Identify which cell holds the provided text, then report its [X, Y] central coordinate. 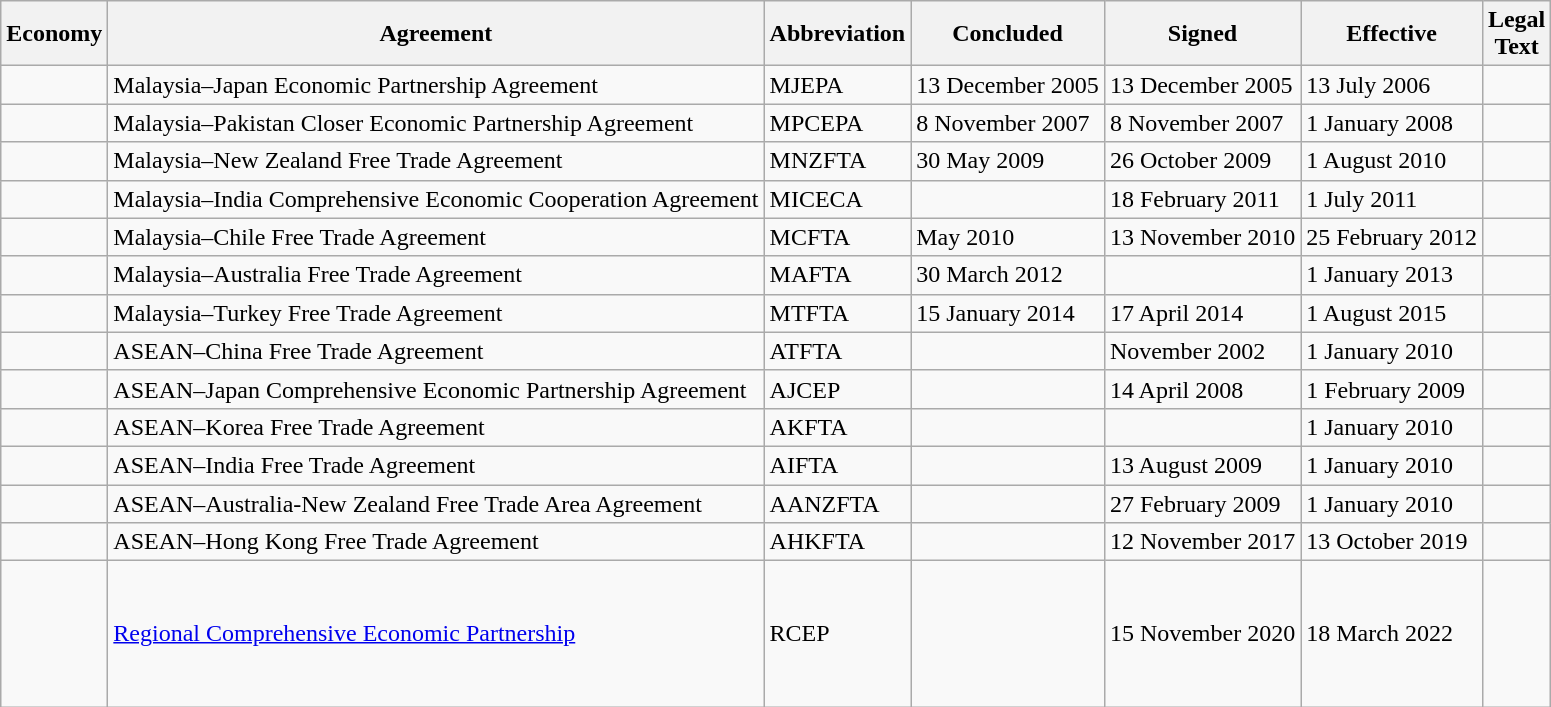
13 July 2006 [1392, 85]
Economy [54, 34]
AKFTA [838, 427]
LegalText [1516, 34]
Malaysia–Pakistan Closer Economic Partnership Agreement [436, 123]
ASEAN–India Free Trade Agreement [436, 465]
14 April 2008 [1202, 389]
18 March 2022 [1392, 634]
ASEAN–China Free Trade Agreement [436, 351]
Signed [1202, 34]
Agreement [436, 34]
November 2002 [1202, 351]
AJCEP [838, 389]
15 November 2020 [1202, 634]
17 April 2014 [1202, 313]
Concluded [1008, 34]
30 March 2012 [1008, 275]
RCEP [838, 634]
27 February 2009 [1202, 503]
1 July 2011 [1392, 199]
18 February 2011 [1202, 199]
13 October 2019 [1392, 542]
Abbreviation [838, 34]
1 January 2013 [1392, 275]
30 May 2009 [1008, 161]
AHKFTA [838, 542]
MNZFTA [838, 161]
MAFTA [838, 275]
25 February 2012 [1392, 237]
13 August 2009 [1202, 465]
26 October 2009 [1202, 161]
MJEPA [838, 85]
AIFTA [838, 465]
1 January 2008 [1392, 123]
ATFTA [838, 351]
ASEAN–Australia-New Zealand Free Trade Area Agreement [436, 503]
Malaysia–Australia Free Trade Agreement [436, 275]
1 August 2015 [1392, 313]
Malaysia–New Zealand Free Trade Agreement [436, 161]
AANZFTA [838, 503]
Malaysia–Japan Economic Partnership Agreement [436, 85]
Malaysia–India Comprehensive Economic Cooperation Agreement [436, 199]
Malaysia–Turkey Free Trade Agreement [436, 313]
MCFTA [838, 237]
Malaysia–Chile Free Trade Agreement [436, 237]
15 January 2014 [1008, 313]
ASEAN–Hong Kong Free Trade Agreement [436, 542]
MTFTA [838, 313]
ASEAN–Korea Free Trade Agreement [436, 427]
1 August 2010 [1392, 161]
Effective [1392, 34]
MICECA [838, 199]
May 2010 [1008, 237]
ASEAN–Japan Comprehensive Economic Partnership Agreement [436, 389]
Regional Comprehensive Economic Partnership [436, 634]
12 November 2017 [1202, 542]
MPCEPA [838, 123]
1 February 2009 [1392, 389]
13 November 2010 [1202, 237]
